Identify which cell holds the provided text, then report its [X, Y] central coordinate. 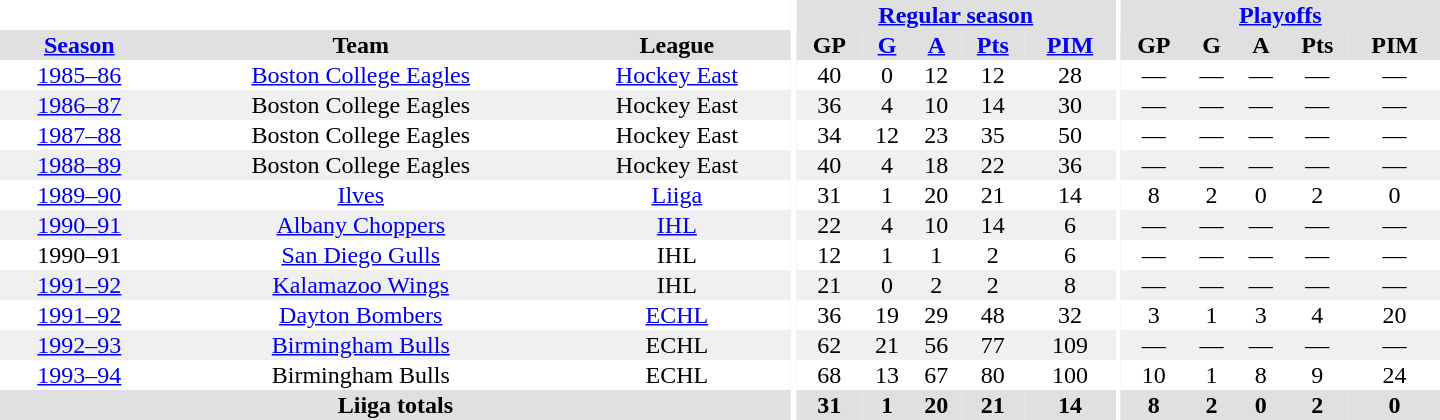
35 [993, 135]
80 [993, 375]
29 [936, 315]
19 [886, 315]
Liiga [677, 195]
23 [936, 135]
62 [829, 345]
1987–88 [80, 135]
Playoffs [1280, 15]
28 [1070, 75]
77 [993, 345]
Kalamazoo Wings [361, 285]
Liiga totals [396, 405]
30 [1070, 105]
1989–90 [80, 195]
24 [1394, 375]
18 [936, 165]
48 [993, 315]
68 [829, 375]
Regular season [956, 15]
Dayton Bombers [361, 315]
League [677, 45]
San Diego Gulls [361, 255]
Ilves [361, 195]
34 [829, 135]
9 [1317, 375]
1985–86 [80, 75]
32 [1070, 315]
1986–87 [80, 105]
109 [1070, 345]
Season [80, 45]
50 [1070, 135]
Team [361, 45]
100 [1070, 375]
1993–94 [80, 375]
Albany Choppers [361, 225]
13 [886, 375]
67 [936, 375]
1992–93 [80, 345]
1988–89 [80, 165]
56 [936, 345]
